Return the [X, Y] coordinate for the center point of the cell that contains the specified text.  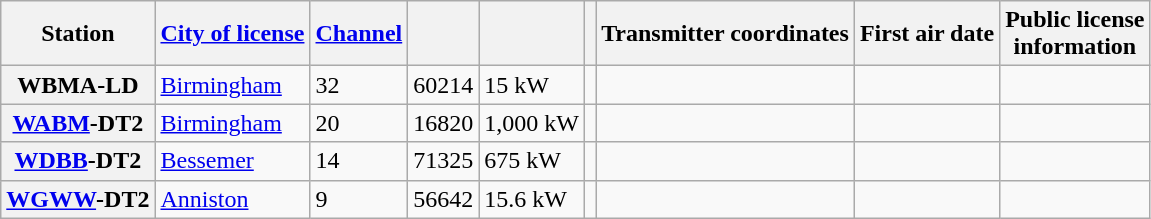
First air date [926, 34]
15 kW [532, 85]
Channel [359, 34]
Public licenseinformation [1075, 34]
WABM-DT2 [78, 123]
WBMA-LD [78, 85]
Station [78, 34]
15.6 kW [532, 199]
WGWW-DT2 [78, 199]
14 [359, 161]
9 [359, 199]
Anniston [232, 199]
56642 [444, 199]
WDBB-DT2 [78, 161]
Transmitter coordinates [726, 34]
16820 [444, 123]
20 [359, 123]
1,000 kW [532, 123]
City of license [232, 34]
32 [359, 85]
675 kW [532, 161]
60214 [444, 85]
Bessemer [232, 161]
71325 [444, 161]
